Extract the (X, Y) coordinate from the center of the cell holding the provided text.  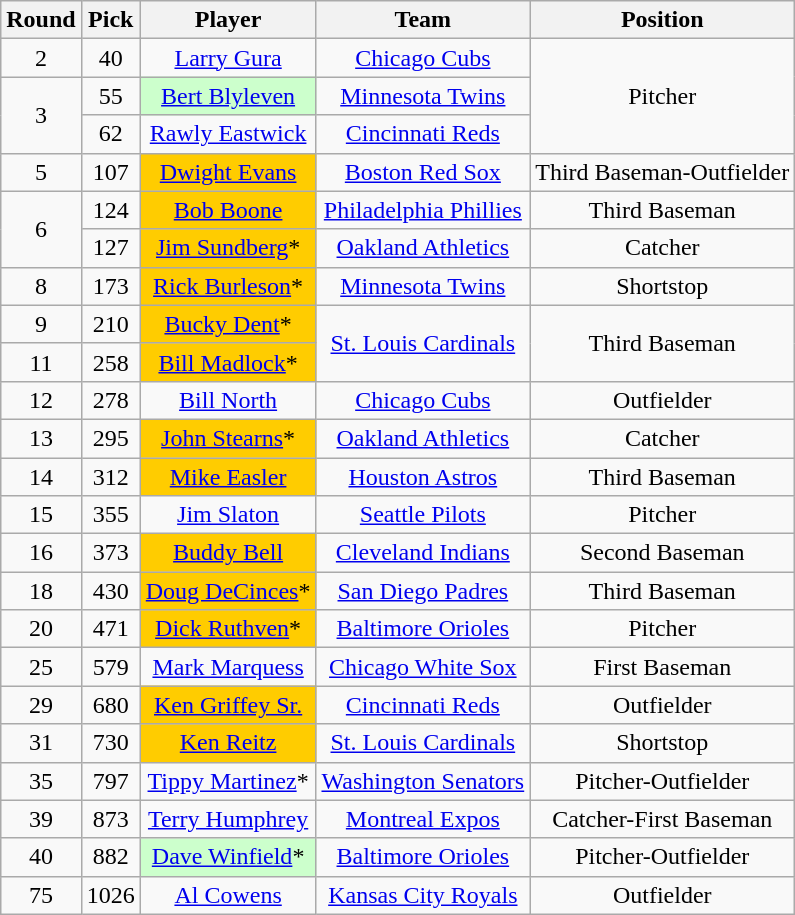
8 (41, 286)
258 (110, 362)
Houston Astros (423, 477)
9 (41, 324)
Tippy Martinez* (228, 781)
579 (110, 667)
Bill North (228, 400)
Montreal Expos (423, 819)
Mike Easler (228, 477)
680 (110, 705)
6 (41, 229)
Round (41, 20)
29 (41, 705)
16 (41, 553)
Bob Boone (228, 210)
355 (110, 515)
3 (41, 115)
Third Baseman-Outfielder (662, 172)
Mark Marquess (228, 667)
75 (41, 895)
John Stearns* (228, 438)
11 (41, 362)
730 (110, 743)
Al Cowens (228, 895)
Rick Burleson* (228, 286)
First Baseman (662, 667)
430 (110, 591)
14 (41, 477)
295 (110, 438)
1026 (110, 895)
Dwight Evans (228, 172)
Jim Slaton (228, 515)
San Diego Padres (423, 591)
Second Baseman (662, 553)
31 (41, 743)
124 (110, 210)
210 (110, 324)
Team (423, 20)
Rawly Eastwick (228, 134)
Bucky Dent* (228, 324)
15 (41, 515)
2 (41, 58)
Terry Humphrey (228, 819)
Ken Griffey Sr. (228, 705)
882 (110, 857)
Ken Reitz (228, 743)
18 (41, 591)
127 (110, 248)
39 (41, 819)
12 (41, 400)
471 (110, 629)
35 (41, 781)
278 (110, 400)
Doug DeCinces* (228, 591)
Boston Red Sox (423, 172)
62 (110, 134)
Larry Gura (228, 58)
Player (228, 20)
Jim Sundberg* (228, 248)
797 (110, 781)
25 (41, 667)
Buddy Bell (228, 553)
373 (110, 553)
20 (41, 629)
107 (110, 172)
5 (41, 172)
Kansas City Royals (423, 895)
Seattle Pilots (423, 515)
Bill Madlock* (228, 362)
55 (110, 96)
13 (41, 438)
Bert Blyleven (228, 96)
Dick Ruthven* (228, 629)
Catcher-First Baseman (662, 819)
Washington Senators (423, 781)
Pick (110, 20)
873 (110, 819)
Philadelphia Phillies (423, 210)
Cleveland Indians (423, 553)
173 (110, 286)
Chicago White Sox (423, 667)
312 (110, 477)
Dave Winfield* (228, 857)
Position (662, 20)
